Locate the cell with the specified text and output its (x, y) center coordinate. 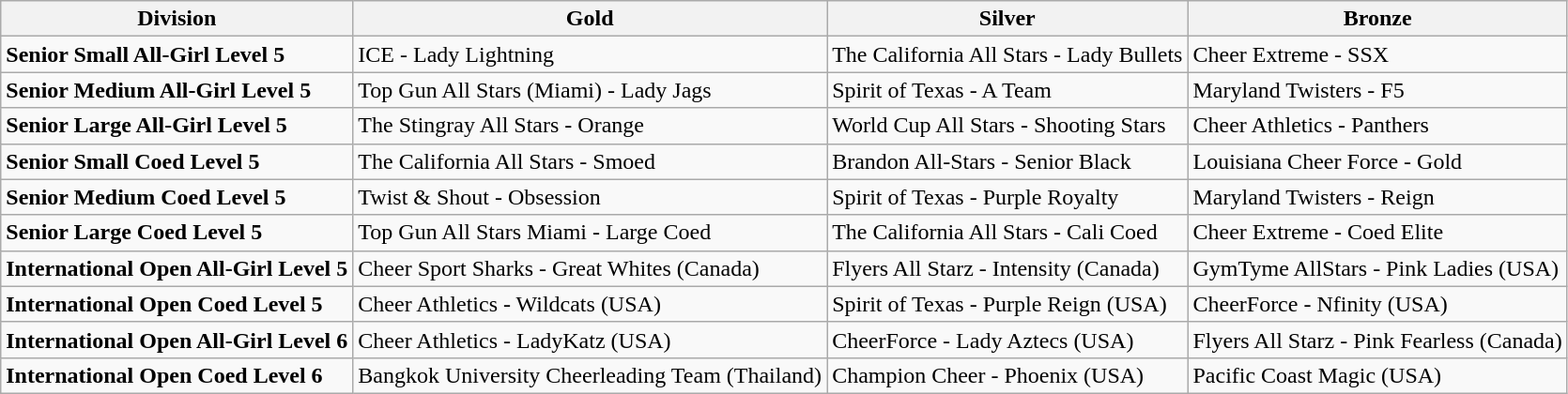
Flyers All Starz - Pink Fearless (Canada) (1377, 340)
Silver (1007, 19)
The California All Stars - Smoed (590, 161)
Cheer Athletics - LadyKatz (USA) (590, 340)
Cheer Extreme - Coed Elite (1377, 233)
Twist & Shout - Obsession (590, 197)
Senior Large All-Girl Level 5 (177, 126)
Cheer Athletics - Panthers (1377, 126)
The California All Stars - Lady Bullets (1007, 54)
Senior Small Coed Level 5 (177, 161)
Maryland Twisters - Reign (1377, 197)
ICE - Lady Lightning (590, 54)
International Open All-Girl Level 5 (177, 268)
International Open Coed Level 6 (177, 375)
Spirit of Texas - Purple Reign (USA) (1007, 304)
World Cup All Stars - Shooting Stars (1007, 126)
CheerForce - Lady Aztecs (USA) (1007, 340)
Bronze (1377, 19)
Champion Cheer - Phoenix (USA) (1007, 375)
Senior Medium Coed Level 5 (177, 197)
The Stingray All Stars - Orange (590, 126)
Flyers All Starz - Intensity (Canada) (1007, 268)
Spirit of Texas - Purple Royalty (1007, 197)
Cheer Sport Sharks - Great Whites (Canada) (590, 268)
Maryland Twisters - F5 (1377, 90)
GymTyme AllStars - Pink Ladies (USA) (1377, 268)
Cheer Extreme - SSX (1377, 54)
Division (177, 19)
CheerForce - Nfinity (USA) (1377, 304)
Cheer Athletics - Wildcats (USA) (590, 304)
Senior Medium All-Girl Level 5 (177, 90)
Senior Large Coed Level 5 (177, 233)
Gold (590, 19)
Bangkok University Cheerleading Team (Thailand) (590, 375)
Senior Small All-Girl Level 5 (177, 54)
International Open All-Girl Level 6 (177, 340)
Top Gun All Stars (Miami) - Lady Jags (590, 90)
The California All Stars - Cali Coed (1007, 233)
Louisiana Cheer Force - Gold (1377, 161)
Brandon All-Stars - Senior Black (1007, 161)
International Open Coed Level 5 (177, 304)
Top Gun All Stars Miami - Large Coed (590, 233)
Pacific Coast Magic (USA) (1377, 375)
Spirit of Texas - A Team (1007, 90)
